Identify which cell holds the provided text, then report its [X, Y] central coordinate. 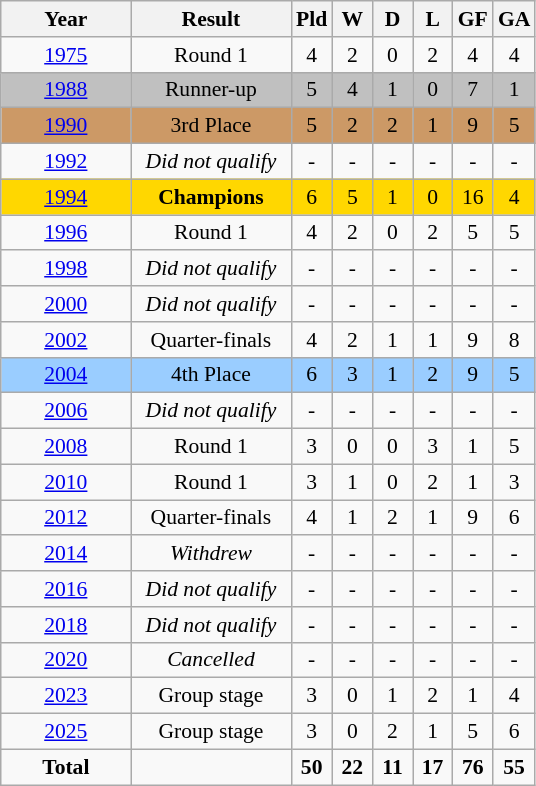
7 [473, 90]
GF [473, 19]
1990 [66, 126]
2023 [66, 696]
8 [514, 340]
1975 [66, 55]
Total [66, 767]
2025 [66, 732]
55 [514, 767]
2002 [66, 340]
2016 [66, 589]
1994 [66, 197]
W [352, 19]
Year [66, 19]
D [392, 19]
2018 [66, 625]
4th Place [211, 375]
Cancelled [211, 660]
Champions [211, 197]
1988 [66, 90]
2004 [66, 375]
2020 [66, 660]
2010 [66, 482]
Pld [312, 19]
1992 [66, 162]
2012 [66, 518]
2006 [66, 411]
11 [392, 767]
GA [514, 19]
1998 [66, 269]
Withdrew [211, 554]
22 [352, 767]
2014 [66, 554]
16 [473, 197]
1996 [66, 233]
2008 [66, 447]
17 [433, 767]
3rd Place [211, 126]
Result [211, 19]
76 [473, 767]
50 [312, 767]
2000 [66, 304]
Runner-up [211, 90]
L [433, 19]
